Return the [x, y] coordinate for the center point of the cell that contains the specified text.  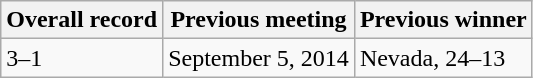
Overall record [82, 20]
3–1 [82, 58]
Nevada, 24–13 [443, 58]
Previous winner [443, 20]
September 5, 2014 [259, 58]
Previous meeting [259, 20]
